Identify which cell holds the provided text, then report its [X, Y] central coordinate. 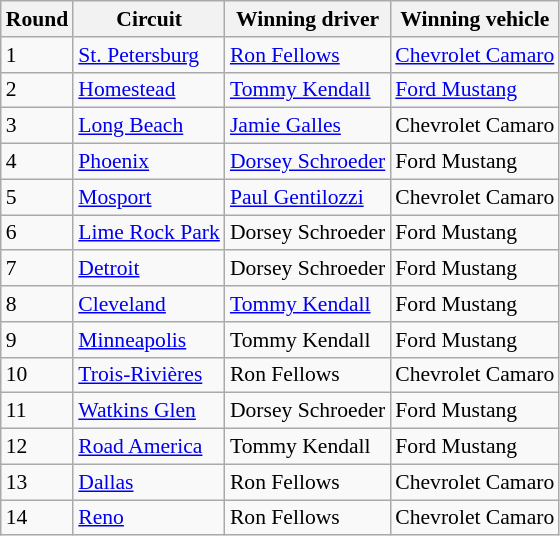
Lime Rock Park [149, 233]
Winning driver [308, 19]
Jamie Galles [308, 126]
11 [38, 411]
Detroit [149, 269]
10 [38, 375]
Road America [149, 447]
5 [38, 197]
Round [38, 19]
4 [38, 162]
3 [38, 126]
Paul Gentilozzi [308, 197]
9 [38, 340]
7 [38, 269]
12 [38, 447]
Trois-Rivières [149, 375]
8 [38, 304]
Mosport [149, 197]
6 [38, 233]
Homestead [149, 90]
St. Petersburg [149, 55]
Long Beach [149, 126]
1 [38, 55]
Circuit [149, 19]
Minneapolis [149, 340]
Watkins Glen [149, 411]
Cleveland [149, 304]
Reno [149, 518]
13 [38, 482]
14 [38, 518]
Winning vehicle [474, 19]
Phoenix [149, 162]
Dallas [149, 482]
2 [38, 90]
